Capture the cell that displays the provided text and extract its [x, y] central coordinate. 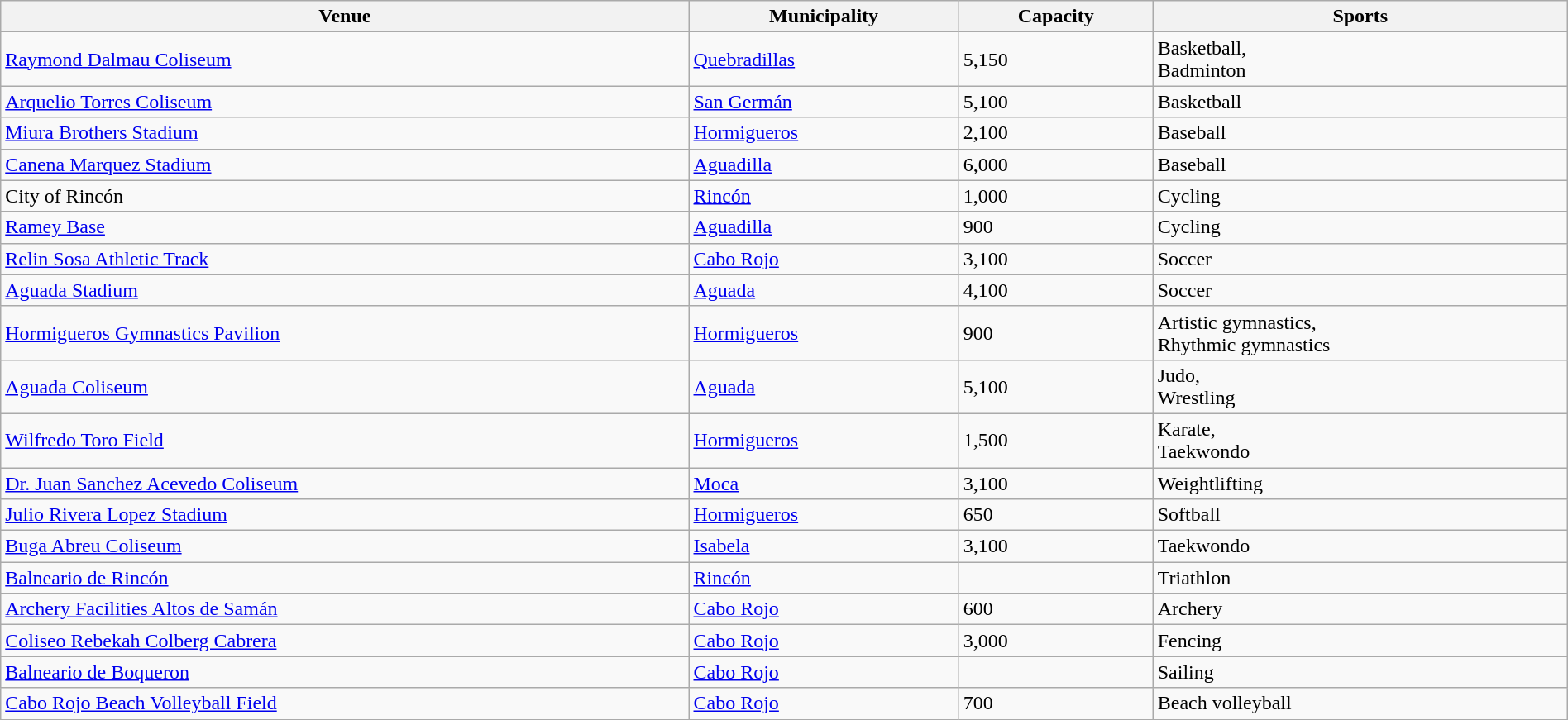
3,000 [1055, 641]
600 [1055, 609]
Isabela [824, 546]
5,150 [1055, 60]
Softball [1360, 515]
Sailing [1360, 672]
Moca [824, 484]
Venue [345, 17]
Aguada Stadium [345, 290]
Balneario de Boqueron [345, 672]
Coliseo Rebekah Colberg Cabrera [345, 641]
Judo, Wrestling [1360, 387]
Miura Brothers Stadium [345, 133]
Taekwondo [1360, 546]
Archery [1360, 609]
Cabo Rojo Beach Volleyball Field [345, 703]
Weightlifting [1360, 484]
San Germán [824, 102]
Capacity [1055, 17]
Quebradillas [824, 60]
Balneario de Rincón [345, 578]
Artistic gymnastics, Rhythmic gymnastics [1360, 332]
Relin Sosa Athletic Track [345, 259]
Hormigueros Gymnastics Pavilion [345, 332]
Arquelio Torres Coliseum [345, 102]
Dr. Juan Sanchez Acevedo Coliseum [345, 484]
Beach volleyball [1360, 703]
4,100 [1055, 290]
2,100 [1055, 133]
Buga Abreu Coliseum [345, 546]
Wilfredo Toro Field [345, 440]
700 [1055, 703]
Municipality [824, 17]
Canena Marquez Stadium [345, 165]
Raymond Dalmau Coliseum [345, 60]
Archery Facilities Altos de Samán [345, 609]
City of Rincón [345, 196]
1,500 [1055, 440]
Fencing [1360, 641]
Julio Rivera Lopez Stadium [345, 515]
Basketball [1360, 102]
Ramey Base [345, 227]
1,000 [1055, 196]
Triathlon [1360, 578]
650 [1055, 515]
6,000 [1055, 165]
Sports [1360, 17]
Basketball, Badminton [1360, 60]
Karate, Taekwondo [1360, 440]
Aguada Coliseum [345, 387]
